Locate the cell with the specified text and output its (X, Y) center coordinate. 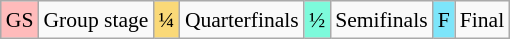
Final (482, 20)
Group stage (96, 20)
GS (20, 20)
Quarterfinals (242, 20)
¼ (166, 20)
½ (317, 20)
Semifinals (381, 20)
F (444, 20)
